Determine the [X, Y] coordinate at the center of the cell enclosing the given text.  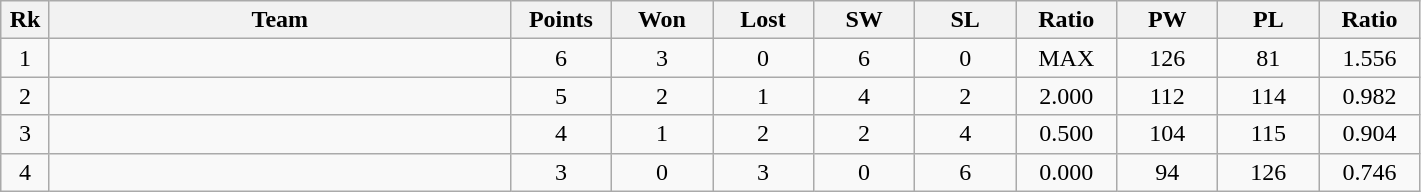
0.000 [1066, 172]
0.500 [1066, 134]
2.000 [1066, 96]
PW [1168, 20]
115 [1268, 134]
0.982 [1370, 96]
104 [1168, 134]
PL [1268, 20]
0.904 [1370, 134]
Lost [762, 20]
MAX [1066, 58]
114 [1268, 96]
Rk [26, 20]
SW [864, 20]
81 [1268, 58]
5 [560, 96]
0.746 [1370, 172]
Team [280, 20]
SL [966, 20]
1.556 [1370, 58]
94 [1168, 172]
Won [662, 20]
Points [560, 20]
112 [1168, 96]
